Search for the cell housing the specified text and yield its [X, Y] center coordinate. 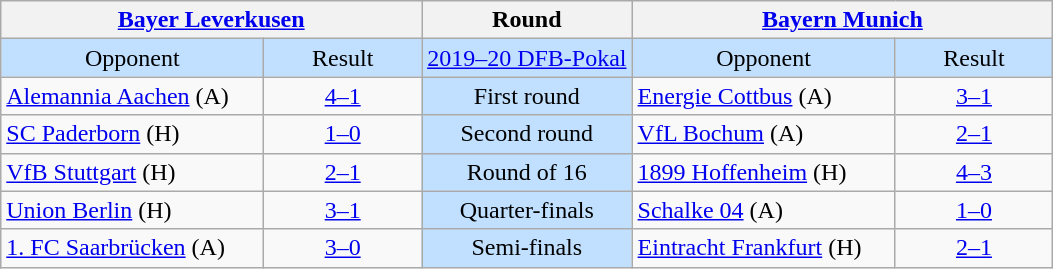
Bayern Munich [842, 20]
Bayer Leverkusen [212, 20]
Schalke 04 (A) [764, 210]
3–0 [343, 248]
Eintracht Frankfurt (H) [764, 248]
VfL Bochum (A) [764, 134]
4–1 [343, 96]
1899 Hoffenheim (H) [764, 172]
Quarter-finals [527, 210]
4–3 [974, 172]
Second round [527, 134]
VfB Stuttgart (H) [132, 172]
First round [527, 96]
SC Paderborn (H) [132, 134]
Round [527, 20]
Energie Cottbus (A) [764, 96]
Round of 16 [527, 172]
Alemannia Aachen (A) [132, 96]
Semi-finals [527, 248]
2019–20 DFB-Pokal [527, 58]
1. FC Saarbrücken (A) [132, 248]
Union Berlin (H) [132, 210]
